Output the [X, Y] coordinate of the center of the cell containing the given text.  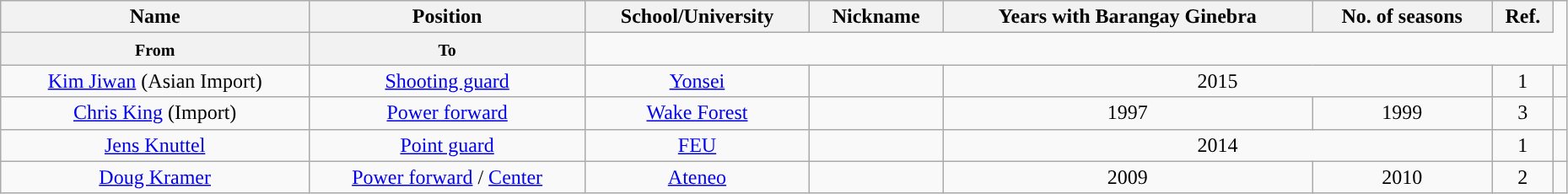
To [447, 49]
2010 [1402, 177]
Yonsei [698, 81]
1997 [1128, 113]
Doug Kramer [155, 177]
Point guard [447, 145]
Shooting guard [447, 81]
2 [1523, 177]
Nickname [876, 17]
Ateneo [698, 177]
School/University [698, 17]
No. of seasons [1402, 17]
Chris King (Import) [155, 113]
3 [1523, 113]
FEU [698, 145]
Name [155, 17]
Position [447, 17]
Power forward [447, 113]
2015 [1218, 81]
2014 [1218, 145]
Power forward / Center [447, 177]
Wake Forest [698, 113]
Kim Jiwan (Asian Import) [155, 81]
1999 [1402, 113]
From [155, 49]
Ref. [1523, 17]
Jens Knuttel [155, 145]
2009 [1128, 177]
Years with Barangay Ginebra [1128, 17]
